Return the (x, y) coordinate for the center point of the cell that contains the specified text.  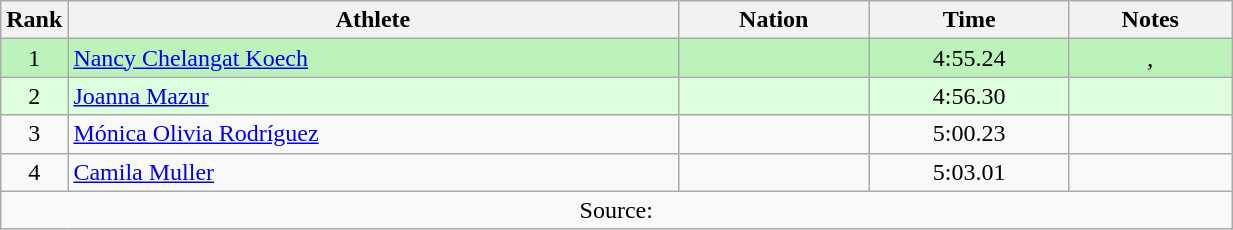
Source: (616, 210)
3 (34, 134)
4:55.24 (968, 58)
5:00.23 (968, 134)
4 (34, 172)
Athlete (373, 20)
Time (968, 20)
2 (34, 96)
Notes (1150, 20)
Joanna Mazur (373, 96)
4:56.30 (968, 96)
Rank (34, 20)
1 (34, 58)
, (1150, 58)
Nation (774, 20)
Nancy Chelangat Koech (373, 58)
Camila Muller (373, 172)
Mónica Olivia Rodríguez (373, 134)
5:03.01 (968, 172)
